Identify which cell holds the provided text, then report its [X, Y] central coordinate. 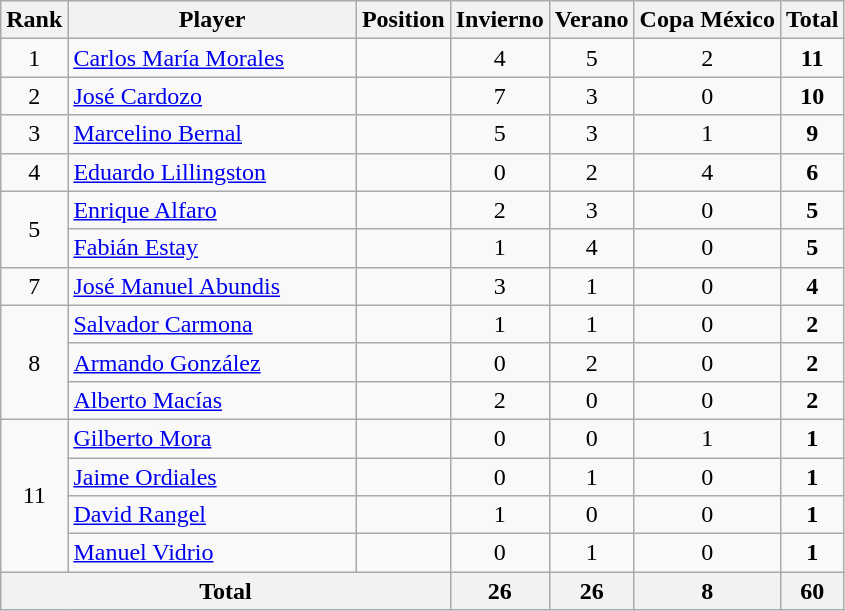
José Cardozo [212, 96]
Jaime Ordiales [212, 477]
Alberto Macías [212, 400]
Gilberto Mora [212, 438]
Verano [592, 20]
60 [812, 591]
Manuel Vidrio [212, 553]
Eduardo Lillingston [212, 172]
10 [812, 96]
Carlos María Morales [212, 58]
Salvador Carmona [212, 324]
6 [812, 172]
David Rangel [212, 515]
Enrique Alfaro [212, 210]
Fabián Estay [212, 248]
José Manuel Abundis [212, 286]
Armando González [212, 362]
Rank [34, 20]
9 [812, 134]
Copa México [707, 20]
Player [212, 20]
Marcelino Bernal [212, 134]
Invierno [500, 20]
Position [403, 20]
